Search for the cell housing the specified text and yield its [X, Y] center coordinate. 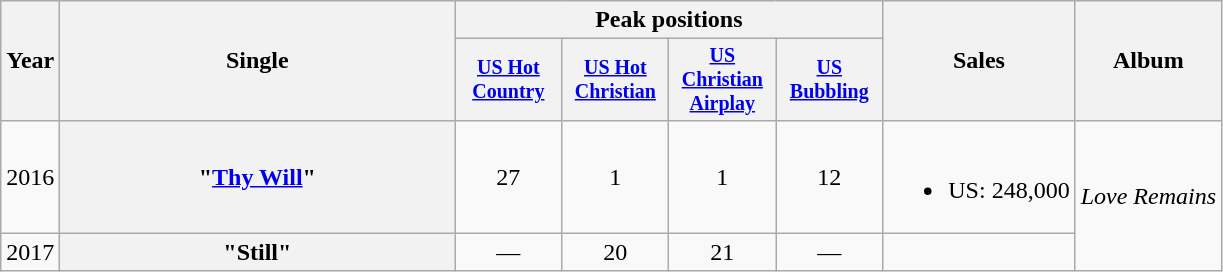
"Thy Will" [258, 176]
US Bubbling [830, 80]
2017 [30, 252]
Love Remains [1148, 196]
Sales [979, 61]
Album [1148, 61]
12 [830, 176]
21 [722, 252]
20 [616, 252]
US Hot Christian [616, 80]
Peak positions [669, 20]
27 [508, 176]
"Still" [258, 252]
2016 [30, 176]
US: 248,000 [979, 176]
US Christian Airplay [722, 80]
Single [258, 61]
Year [30, 61]
US Hot Country [508, 80]
